Output the [x, y] coordinate of the center of the cell containing the given text.  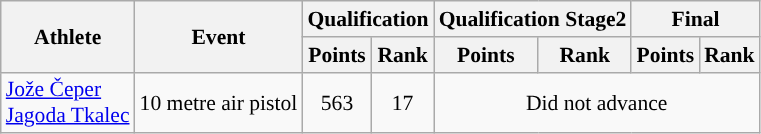
Event [219, 36]
Qualification Stage2 [533, 19]
Athlete [68, 36]
Did not advance [597, 102]
Qualification [368, 19]
563 [336, 102]
17 [403, 102]
Final [695, 19]
Jože ČeperJagoda Tkalec [68, 102]
10 metre air pistol [219, 102]
